Locate the cell with the specified text and output its (X, Y) center coordinate. 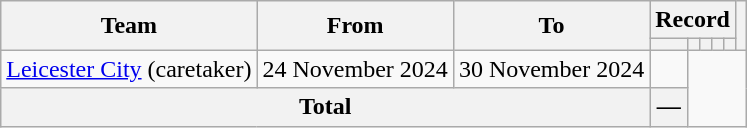
Team (129, 26)
From (355, 26)
24 November 2024 (355, 69)
Record (693, 20)
— (669, 107)
To (551, 26)
Leicester City (caretaker) (129, 69)
30 November 2024 (551, 69)
Total (326, 107)
